From the cell containing the given text, extract its center point as [x, y] coordinate. 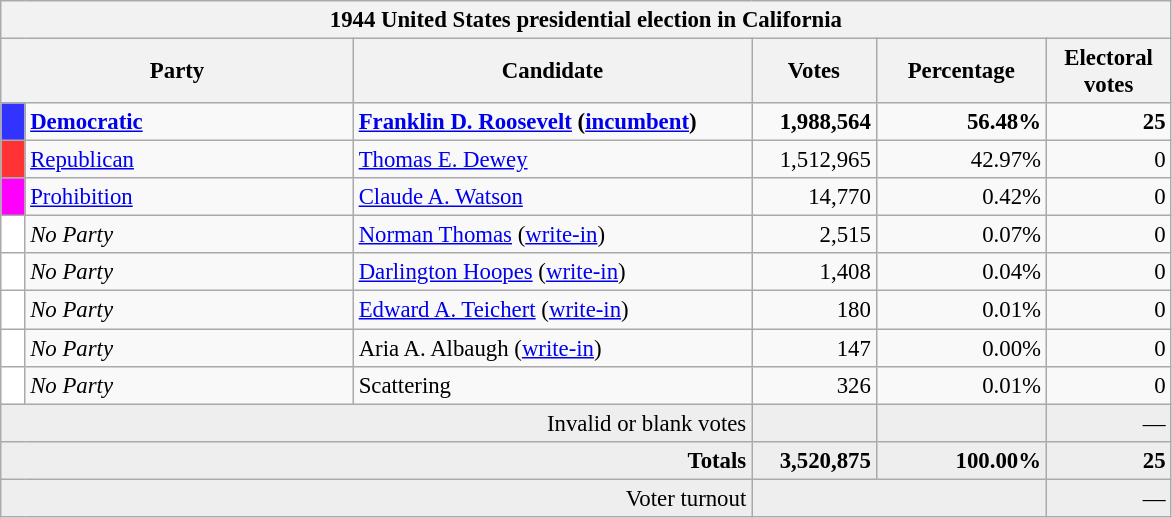
Thomas E. Dewey [552, 160]
Darlington Hoopes (write-in) [552, 273]
Electoral votes [1108, 72]
Candidate [552, 72]
Invalid or blank votes [376, 423]
Votes [814, 72]
Prohibition [189, 197]
Totals [376, 460]
Voter turnout [376, 498]
Claude A. Watson [552, 197]
Party [178, 72]
42.97% [961, 160]
180 [814, 310]
Norman Thomas (write-in) [552, 235]
Aria A. Albaugh (write-in) [552, 348]
0.07% [961, 235]
1,408 [814, 273]
Scattering [552, 385]
14,770 [814, 197]
56.48% [961, 122]
0.04% [961, 273]
Percentage [961, 72]
1,512,965 [814, 160]
Edward A. Teichert (write-in) [552, 310]
0.42% [961, 197]
100.00% [961, 460]
2,515 [814, 235]
Republican [189, 160]
326 [814, 385]
Democratic [189, 122]
Franklin D. Roosevelt (incumbent) [552, 122]
1944 United States presidential election in California [586, 20]
1,988,564 [814, 122]
3,520,875 [814, 460]
147 [814, 348]
0.00% [961, 348]
